Detect which cell encompasses the target text, then output its [X, Y] center coordinate. 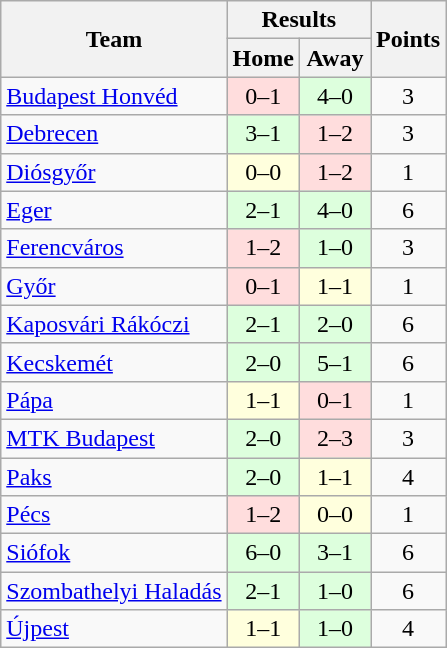
Pécs [114, 515]
Diósgyőr [114, 172]
Siófok [114, 553]
Budapest Honvéd [114, 96]
6–0 [263, 553]
Home [263, 58]
Újpest [114, 629]
Kaposvári Rákóczi [114, 324]
2–3 [334, 438]
Kecskemét [114, 362]
5–1 [334, 362]
Team [114, 39]
Paks [114, 477]
Győr [114, 286]
Away [334, 58]
MTK Budapest [114, 438]
Eger [114, 210]
Pápa [114, 400]
Ferencváros [114, 248]
Results [298, 20]
Szombathelyi Haladás [114, 591]
Debrecen [114, 134]
Points [408, 39]
